Capture the cell that displays the provided text and extract its (X, Y) central coordinate. 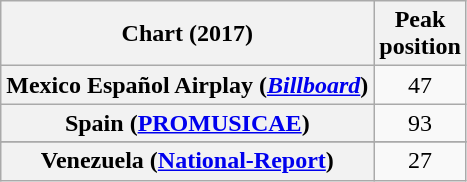
27 (420, 161)
Spain (PROMUSICAE) (188, 123)
Peakposition (420, 34)
Mexico Español Airplay (Billboard) (188, 85)
93 (420, 123)
47 (420, 85)
Venezuela (National-Report) (188, 161)
Chart (2017) (188, 34)
